Locate the cell with the specified text and output its [x, y] center coordinate. 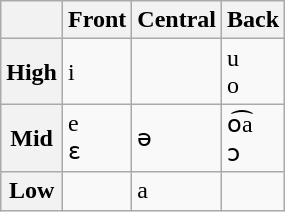
Mid [32, 138]
High [32, 72]
uo [254, 72]
Low [32, 191]
i [98, 72]
Central [177, 20]
Front [98, 20]
eɛ [98, 138]
ə [177, 138]
Back [254, 20]
o͡aɔ [254, 138]
a [177, 191]
